Search for the cell housing the specified text and yield its (X, Y) center coordinate. 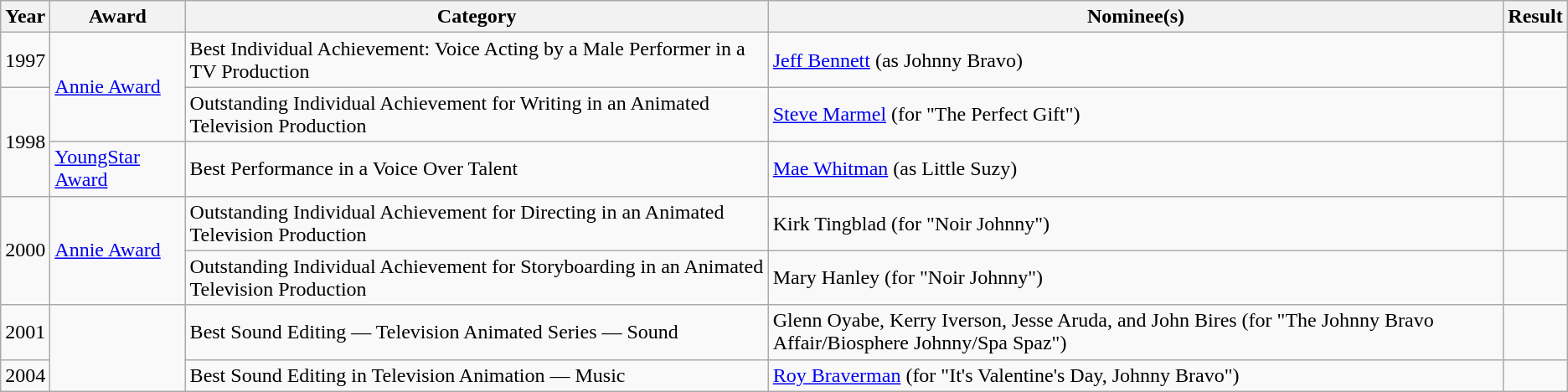
Result (1535, 17)
2004 (25, 375)
Nominee(s) (1136, 17)
YoungStar Award (117, 169)
Best Sound Editing — Television Animated Series — Sound (477, 332)
Glenn Oyabe, Kerry Iverson, Jesse Aruda, and John Bires (for "The Johnny Bravo Affair/Biosphere Johnny/Spa Spaz") (1136, 332)
Category (477, 17)
Kirk Tingblad (for "Noir Johnny") (1136, 223)
2000 (25, 250)
Award (117, 17)
1997 (25, 60)
1998 (25, 142)
Mary Hanley (for "Noir Johnny") (1136, 278)
Steve Marmel (for "The Perfect Gift") (1136, 114)
Outstanding Individual Achievement for Directing in an Animated Television Production (477, 223)
Roy Braverman (for "It's Valentine's Day, Johnny Bravo") (1136, 375)
Best Individual Achievement: Voice Acting by a Male Performer in a TV Production (477, 60)
Mae Whitman (as Little Suzy) (1136, 169)
Year (25, 17)
Outstanding Individual Achievement for Storyboarding in an Animated Television Production (477, 278)
Best Sound Editing in Television Animation — Music (477, 375)
Best Performance in a Voice Over Talent (477, 169)
2001 (25, 332)
Outstanding Individual Achievement for Writing in an Animated Television Production (477, 114)
Jeff Bennett (as Johnny Bravo) (1136, 60)
